Identify which cell holds the provided text, then report its [x, y] central coordinate. 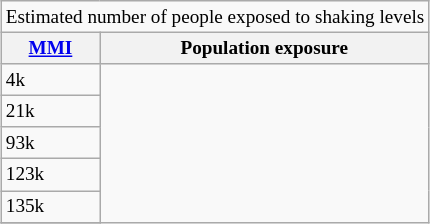
4k [50, 80]
Population exposure [264, 48]
Estimated number of people exposed to shaking levels [215, 17]
135k [50, 207]
93k [50, 143]
MMI [50, 48]
21k [50, 112]
123k [50, 175]
